Return (x, y) of the center of cell containing provided text 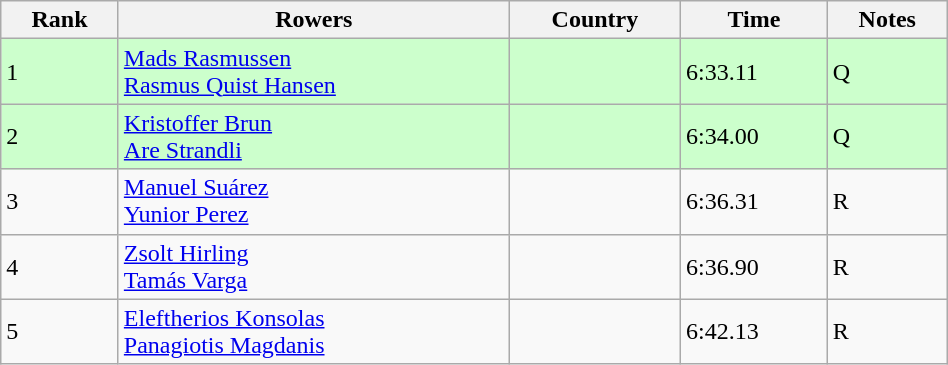
Kristoffer BrunAre Strandli (314, 136)
6:42.13 (754, 332)
Rowers (314, 20)
Country (594, 20)
2 (60, 136)
Notes (887, 20)
Rank (60, 20)
6:34.00 (754, 136)
Mads RasmussenRasmus Quist Hansen (314, 72)
5 (60, 332)
6:33.11 (754, 72)
1 (60, 72)
Zsolt HirlingTamás Varga (314, 266)
6:36.90 (754, 266)
6:36.31 (754, 202)
4 (60, 266)
Manuel SuárezYunior Perez (314, 202)
3 (60, 202)
Time (754, 20)
Eleftherios KonsolasPanagiotis Magdanis (314, 332)
